Identify which cell holds the provided text, then report its (X, Y) central coordinate. 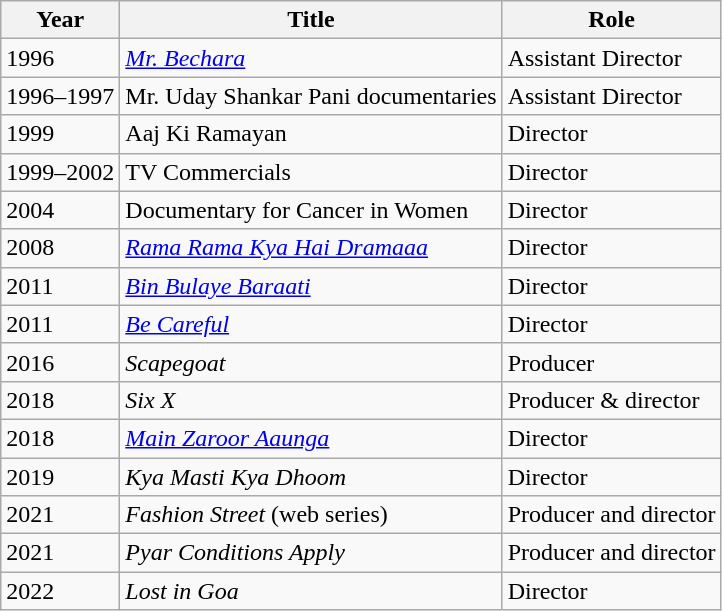
Lost in Goa (311, 591)
Main Zaroor Aaunga (311, 438)
Year (60, 20)
Title (311, 20)
Fashion Street (web series) (311, 515)
2019 (60, 477)
Mr. Bechara (311, 58)
2004 (60, 210)
Producer & director (612, 400)
Bin Bulaye Baraati (311, 286)
Scapegoat (311, 362)
Mr. Uday Shankar Pani documentaries (311, 96)
Role (612, 20)
1996 (60, 58)
Rama Rama Kya Hai Dramaaa (311, 248)
Pyar Conditions Apply (311, 553)
Aaj Ki Ramayan (311, 134)
Producer (612, 362)
2016 (60, 362)
1996–1997 (60, 96)
2022 (60, 591)
1999–2002 (60, 172)
Kya Masti Kya Dhoom (311, 477)
Be Careful (311, 324)
Documentary for Cancer in Women (311, 210)
2008 (60, 248)
Six X (311, 400)
TV Commercials (311, 172)
1999 (60, 134)
